Determine the (X, Y) coordinate at the center of the cell enclosing the given text.  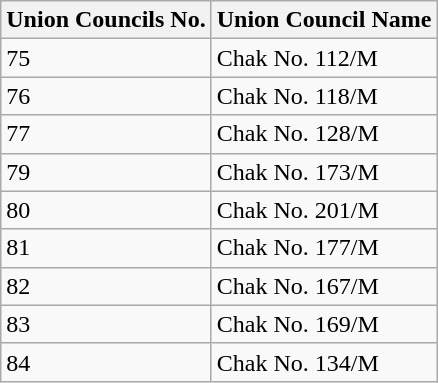
Chak No. 177/M (324, 248)
Chak No. 118/M (324, 96)
76 (106, 96)
75 (106, 58)
Chak No. 134/M (324, 362)
Chak No. 169/M (324, 324)
82 (106, 286)
79 (106, 172)
Chak No. 112/M (324, 58)
84 (106, 362)
Chak No. 128/M (324, 134)
Chak No. 167/M (324, 286)
Chak No. 173/M (324, 172)
77 (106, 134)
Chak No. 201/M (324, 210)
Union Council Name (324, 20)
80 (106, 210)
81 (106, 248)
83 (106, 324)
Union Councils No. (106, 20)
